Return the [X, Y] coordinate for the center point of the cell that contains the specified text.  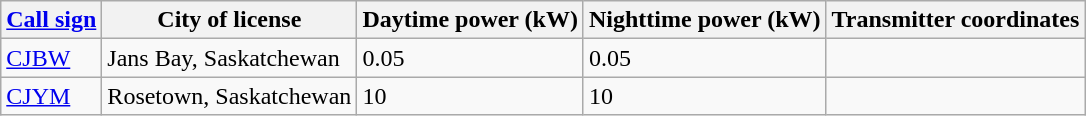
Nighttime power (kW) [704, 20]
CJYM [52, 96]
Rosetown, Saskatchewan [230, 96]
Jans Bay, Saskatchewan [230, 58]
Transmitter coordinates [956, 20]
CJBW [52, 58]
City of license [230, 20]
Call sign [52, 20]
Daytime power (kW) [470, 20]
